Determine the (x, y) coordinate at the center of the cell enclosing the given text.  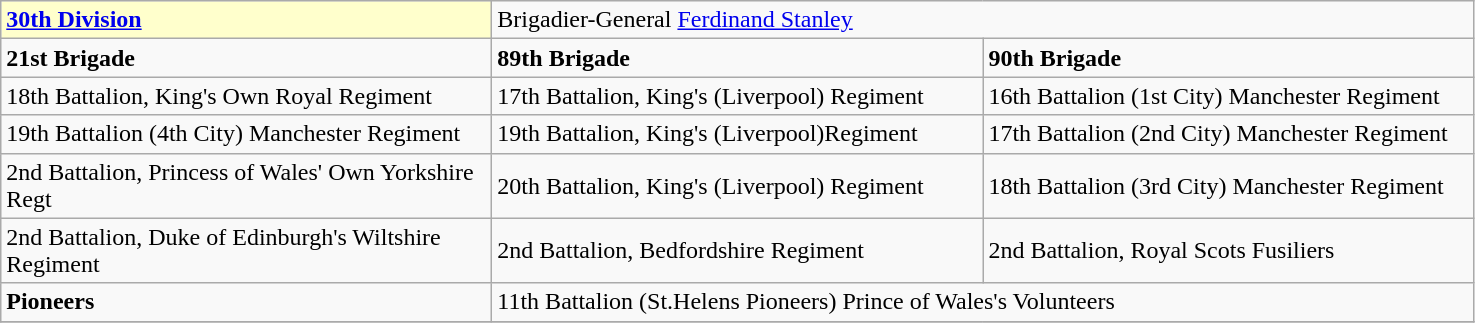
89th Brigade (738, 58)
Brigadier-General Ferdinand Stanley (983, 20)
90th Brigade (1228, 58)
19th Battalion (4th City) Manchester Regiment (246, 134)
2nd Battalion, Royal Scots Fusiliers (1228, 250)
17th Battalion (2nd City) Manchester Regiment (1228, 134)
2nd Battalion, Princess of Wales' Own Yorkshire Regt (246, 186)
2nd Battalion, Bedfordshire Regiment (738, 250)
16th Battalion (1st City) Manchester Regiment (1228, 96)
2nd Battalion, Duke of Edinburgh's Wiltshire Regiment (246, 250)
21st Brigade (246, 58)
18th Battalion, King's Own Royal Regiment (246, 96)
11th Battalion (St.Helens Pioneers) Prince of Wales's Volunteers (983, 302)
30th Division (246, 20)
18th Battalion (3rd City) Manchester Regiment (1228, 186)
19th Battalion, King's (Liverpool)Regiment (738, 134)
Pioneers (246, 302)
20th Battalion, King's (Liverpool) Regiment (738, 186)
17th Battalion, King's (Liverpool) Regiment (738, 96)
